Identify which cell holds the provided text, then report its [x, y] central coordinate. 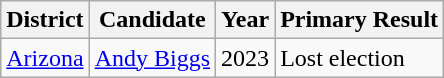
Candidate [152, 20]
District [45, 20]
Arizona [45, 58]
2023 [246, 58]
Year [246, 20]
Lost election [360, 58]
Andy Biggs [152, 58]
Primary Result [360, 20]
